Return the [x, y] coordinate for the center point of the cell that contains the specified text.  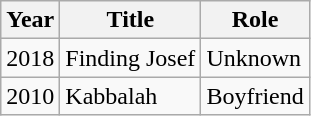
Year [30, 20]
Finding Josef [130, 58]
Title [130, 20]
2010 [30, 96]
2018 [30, 58]
Kabbalah [130, 96]
Unknown [255, 58]
Boyfriend [255, 96]
Role [255, 20]
